Identify which cell holds the provided text, then report its [x, y] central coordinate. 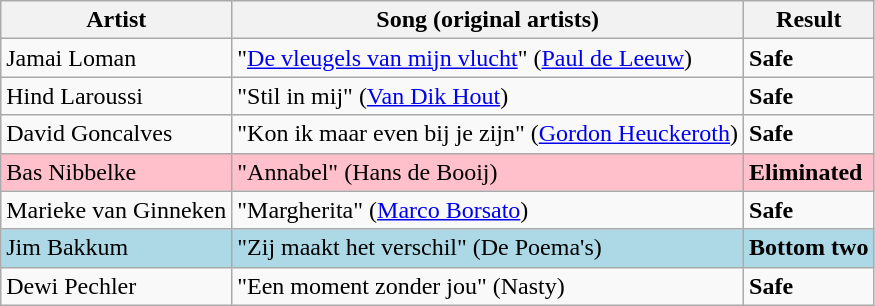
Jim Bakkum [116, 248]
Result [809, 20]
Bas Nibbelke [116, 172]
Hind Laroussi [116, 96]
Artist [116, 20]
Eliminated [809, 172]
"Een moment zonder jou" (Nasty) [488, 286]
"Zij maakt het verschil" (De Poema's) [488, 248]
"Annabel" (Hans de Booij) [488, 172]
Jamai Loman [116, 58]
Dewi Pechler [116, 286]
Song (original artists) [488, 20]
Bottom two [809, 248]
"Kon ik maar even bij je zijn" (Gordon Heuckeroth) [488, 134]
"Stil in mij" (Van Dik Hout) [488, 96]
"Margherita" (Marco Borsato) [488, 210]
"De vleugels van mijn vlucht" (Paul de Leeuw) [488, 58]
David Goncalves [116, 134]
Marieke van Ginneken [116, 210]
